Locate the cell with the specified text and output its (X, Y) center coordinate. 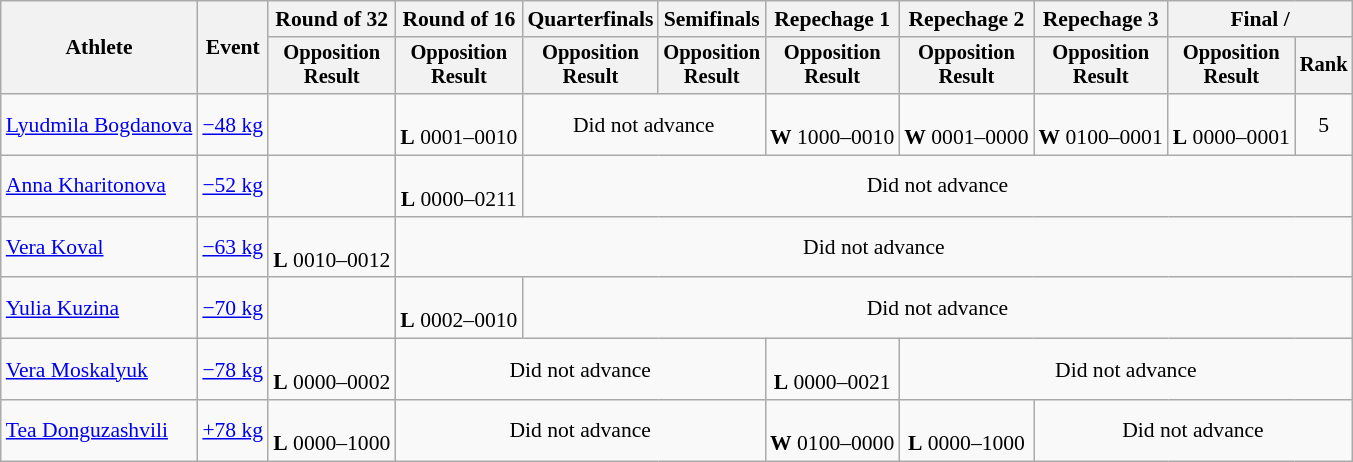
−70 kg (232, 308)
−52 kg (232, 186)
−63 kg (232, 248)
Round of 32 (332, 19)
Anna Kharitonova (100, 186)
W 0100–0001 (1101, 124)
L 0001–0010 (458, 124)
Repechage 3 (1101, 19)
+78 kg (232, 430)
Repechage 2 (966, 19)
L 0000–0021 (832, 370)
Quarterfinals (590, 19)
Semifinals (712, 19)
5 (1324, 124)
Round of 16 (458, 19)
W 1000–0010 (832, 124)
Vera Koval (100, 248)
L 0010–0012 (332, 248)
Event (232, 48)
Final / (1260, 19)
Tea Donguzashvili (100, 430)
Repechage 1 (832, 19)
−78 kg (232, 370)
Rank (1324, 66)
L 0000–0002 (332, 370)
Lyudmila Bogdanova (100, 124)
−48 kg (232, 124)
L 0000–0001 (1232, 124)
Athlete (100, 48)
L 0000–0211 (458, 186)
Yulia Kuzina (100, 308)
W 0100–0000 (832, 430)
Vera Moskalyuk (100, 370)
W 0001–0000 (966, 124)
L 0002–0010 (458, 308)
